Detect which cell encompasses the target text, then output its (x, y) center coordinate. 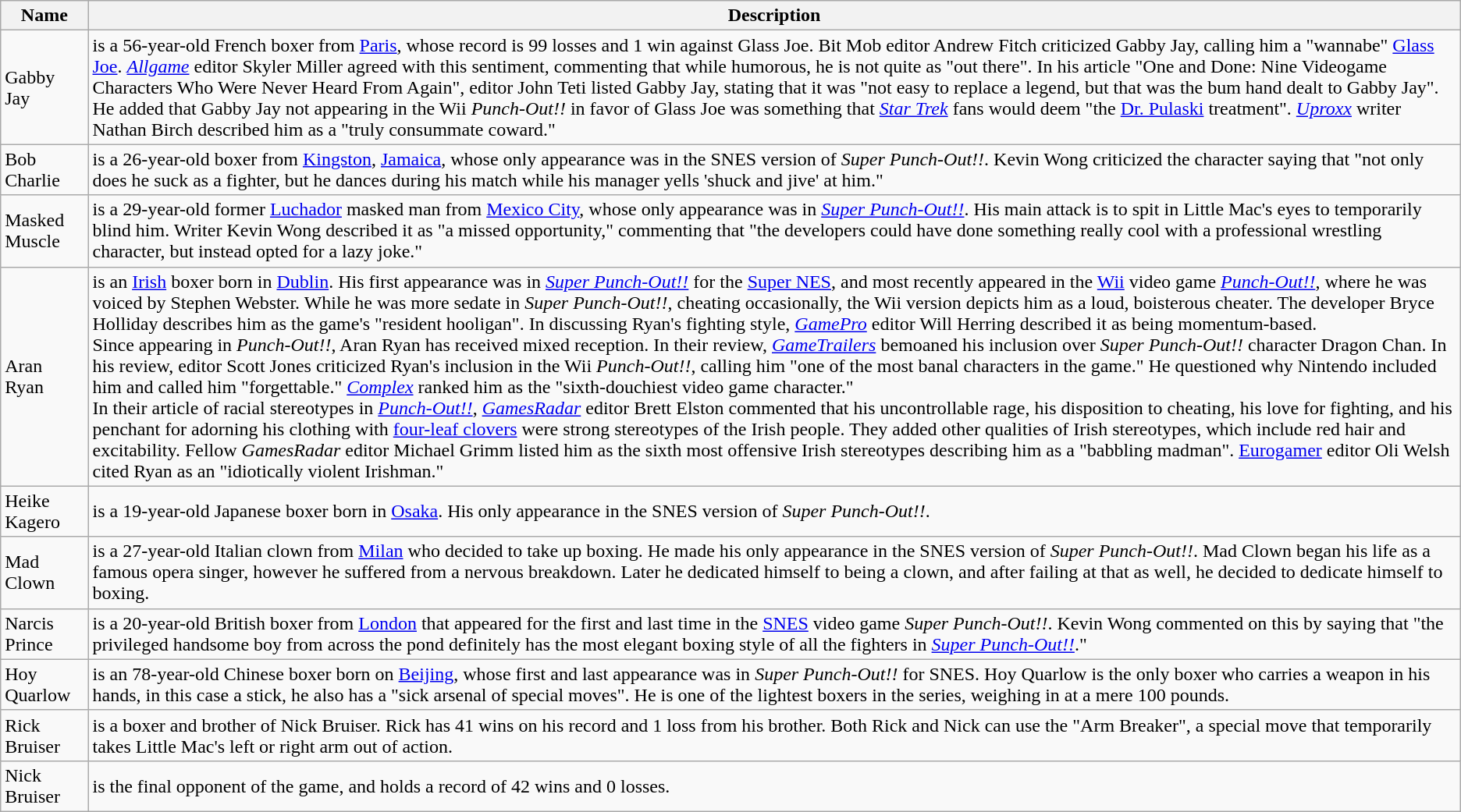
Mad Clown (44, 573)
Bob Charlie (44, 170)
Hoy Quarlow (44, 685)
Nick Bruiser (44, 786)
Name (44, 16)
is a 19-year-old Japanese boxer born in Osaka. His only appearance in the SNES version of Super Punch-Out!!. (774, 512)
Narcis Prince (44, 633)
Heike Kagero (44, 512)
Masked Muscle (44, 231)
Rick Bruiser (44, 735)
Gabby Jay (44, 87)
Aran Ryan (44, 376)
Description (774, 16)
is the final opponent of the game, and holds a record of 42 wins and 0 losses. (774, 786)
